Determine the [x, y] coordinate at the center of the cell enclosing the given text.  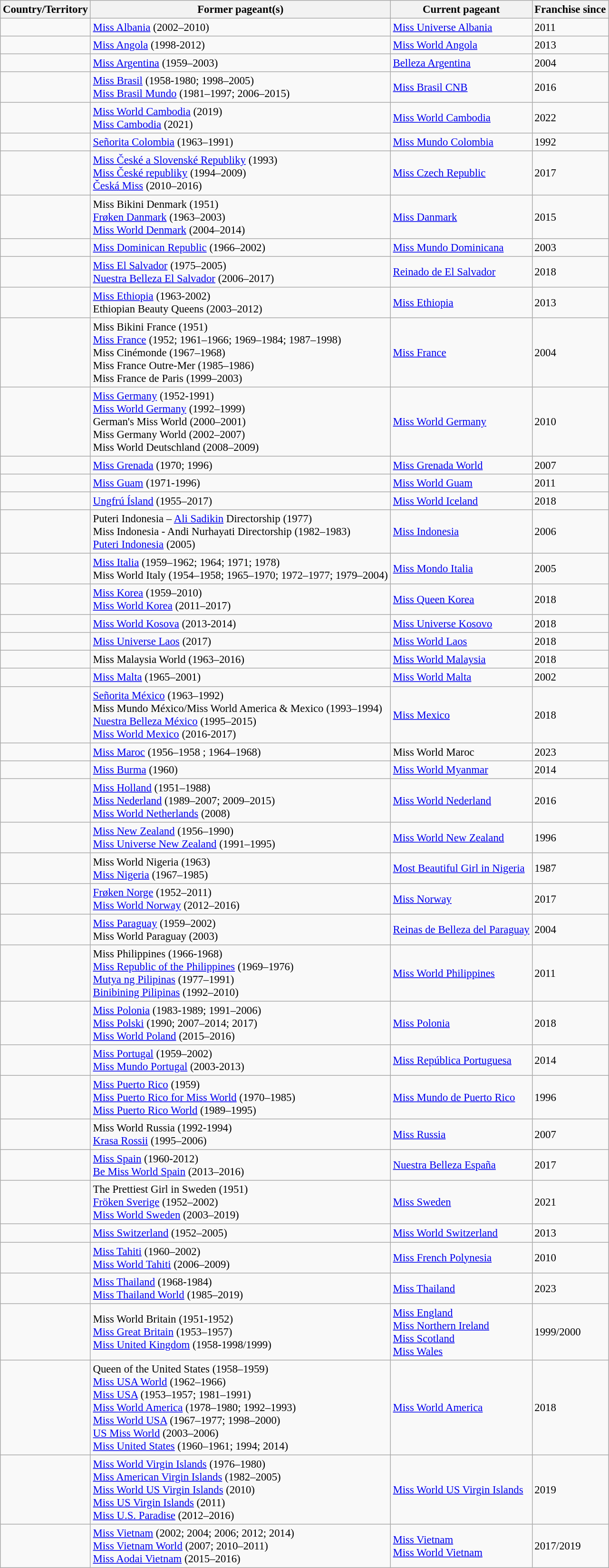
Miss República Portuguesa [461, 1061]
Miss World Myanmar [461, 769]
Miss Argentina (1959–2003) [241, 63]
Miss World New Zealand [461, 838]
Miss Mundo de Puerto Rico [461, 1098]
Miss Malta (1965–2001) [241, 678]
Miss French Polynesia [461, 1257]
Miss Mexico [461, 714]
Miss World Britain (1951-1952)Miss Great Britain (1953–1957)Miss United Kingdom (1958-1998/1999) [241, 1332]
Miss EnglandMiss Northern IrelandMiss ScotlandMiss Wales [461, 1332]
Miss Universe Albania [461, 28]
1987 [570, 868]
Miss VietnamMiss World Vietnam [461, 1546]
Miss Guam (1971-1996) [241, 483]
Nuestra Belleza España [461, 1165]
Miss Queen Korea [461, 599]
Miss World US Virgin Islands [461, 1490]
Miss World America [461, 1407]
Miss Malaysia World (1963–2016) [241, 660]
Miss Brasil CNB [461, 88]
Miss Maroc (1956–1958 ; 1964–1968) [241, 752]
Miss Angola (1998-2012) [241, 45]
Miss New Zealand (1956–1990)Miss Universe New Zealand (1991–1995) [241, 838]
Ungfrú Ísland (1955–2017) [241, 501]
Miss Paraguay (1959–2002)Miss World Paraguay (2003) [241, 929]
Miss World Russia (1992-1994)Krasa Rossii (1995–2006) [241, 1135]
Miss Puerto Rico (1959)Miss Puerto Rico for Miss World (1970–1985)Miss Puerto Rico World (1989–1995) [241, 1098]
Current pageant [461, 10]
Reinado de El Salvador [461, 272]
2021 [570, 1202]
Miss České a Slovenské Republiky (1993)Miss České republiky (1994–2009)Česká Miss (2010–2016) [241, 173]
Frøken Norge (1952–2011)Miss World Norway (2012–2016) [241, 899]
Miss World Switzerland [461, 1233]
Miss World Nederland [461, 800]
Miss Thailand [461, 1288]
Miss Czech Republic [461, 173]
Miss Ethiopia [461, 302]
Miss Spain (1960-2012)Be Miss World Spain (2013–2016) [241, 1165]
Miss France [461, 352]
Belleza Argentina [461, 63]
Miss World Philippines [461, 973]
Miss World Kosova (2013-2014) [241, 624]
Miss Burma (1960) [241, 769]
Miss El Salvador (1975–2005)Nuestra Belleza El Salvador (2006–2017) [241, 272]
Miss Sweden [461, 1202]
2003 [570, 247]
Miss World Angola [461, 45]
Miss Korea (1959–2010)Miss World Korea (2011–2017) [241, 599]
2022 [570, 118]
Puteri Indonesia – Ali Sadikin Directorship (1977)Miss Indonesia - Andi Nurhayati Directorship (1982–1983)Puteri Indonesia (2005) [241, 532]
The Prettiest Girl in Sweden (1951)Fröken Sverige (1952–2002)Miss World Sweden (2003–2019) [241, 1202]
Most Beautiful Girl in Nigeria [461, 868]
2015 [570, 217]
2006 [570, 532]
Miss Universe Laos (2017) [241, 642]
Miss Brasil (1958-1980; 1998–2005)Miss Brasil Mundo (1981–1997; 2006–2015) [241, 88]
Señorita México (1963–1992)Miss Mundo México/Miss World America & Mexico (1993–1994)Nuestra Belleza México (1995–2015)Miss World Mexico (2016-2017) [241, 714]
Miss World Cambodia (2019)Miss Cambodia (2021) [241, 118]
Miss Polonia [461, 1023]
Miss Bikini Denmark (1951)Frøken Danmark (1963–2003)Miss World Denmark (2004–2014) [241, 217]
Miss Indonesia [461, 532]
Miss World Cambodia [461, 118]
Miss World Malta [461, 678]
Miss World Germany [461, 422]
Country/Territory [46, 10]
Miss World Guam [461, 483]
Miss Switzerland (1952–2005) [241, 1233]
Miss Holland (1951–1988)Miss Nederland (1989–2007; 2009–2015)Miss World Netherlands (2008) [241, 800]
2019 [570, 1490]
Miss Ethiopia (1963-2002)Ethiopian Beauty Queens (2003–2012) [241, 302]
1992 [570, 142]
Miss Grenada (1970; 1996) [241, 465]
Miss Dominican Republic (1966–2002) [241, 247]
Miss Thailand (1968-1984)Miss Thailand World (1985–2019) [241, 1288]
Miss Norway [461, 899]
Miss Philippines (1966-1968)Miss Republic of the Philippines (1969–1976)Mutya ng Pilipinas (1977–1991)Binibining Pilipinas (1992–2010) [241, 973]
Miss Danmark [461, 217]
Miss Tahiti (1960–2002)Miss World Tahiti (2006–2009) [241, 1257]
Miss Albania (2002–2010) [241, 28]
Franchise since [570, 10]
2017/2019 [570, 1546]
Miss Portugal (1959–2002)Miss Mundo Portugal (2003-2013) [241, 1061]
Miss Mundo Dominicana [461, 247]
Former pageant(s) [241, 10]
Miss Mundo Colombia [461, 142]
Miss Russia [461, 1135]
Miss Mondo Italia [461, 569]
Miss World Nigeria (1963)Miss Nigeria (1967–1985) [241, 868]
Miss World Iceland [461, 501]
Miss Italia (1959–1962; 1964; 1971; 1978)Miss World Italy (1954–1958; 1965–1970; 1972–1977; 1979–2004) [241, 569]
Miss Vietnam (2002; 2004; 2006; 2012; 2014)Miss Vietnam World (2007; 2010–2011)Miss Aodai Vietnam (2015–2016) [241, 1546]
Reinas de Belleza del Paraguay [461, 929]
Miss World Maroc [461, 752]
Señorita Colombia (1963–1991) [241, 142]
Miss Grenada World [461, 465]
Miss World Laos [461, 642]
Miss Universe Kosovo [461, 624]
2005 [570, 569]
1999/2000 [570, 1332]
Miss World Malaysia [461, 660]
Miss Polonia (1983-1989; 1991–2006)Miss Polski (1990; 2007–2014; 2017)Miss World Poland (2015–2016) [241, 1023]
2002 [570, 678]
